Extract the (X, Y) coordinate from the center of the cell holding the provided text.  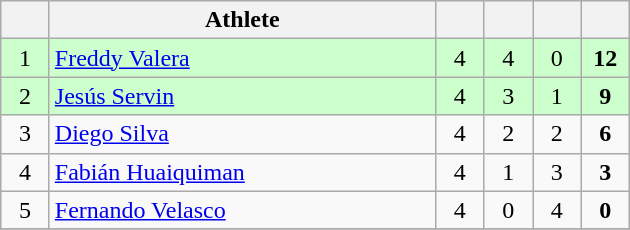
9 (606, 96)
Freddy Valera (242, 58)
Diego Silva (242, 134)
6 (606, 134)
12 (606, 58)
Fabián Huaiquiman (242, 172)
Athlete (242, 20)
5 (26, 210)
Fernando Velasco (242, 210)
Jesús Servin (242, 96)
